Determine the (x, y) coordinate at the center of the cell enclosing the given text.  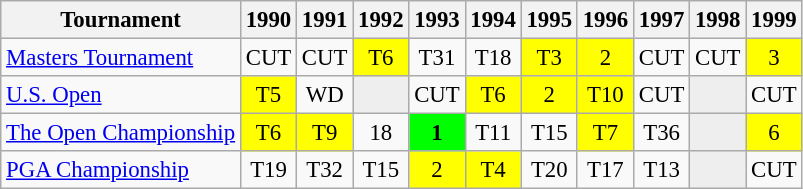
1994 (493, 20)
T7 (605, 133)
1992 (381, 20)
PGA Championship (121, 170)
T18 (493, 58)
T20 (549, 170)
T36 (661, 133)
T31 (437, 58)
Masters Tournament (121, 58)
1991 (325, 20)
The Open Championship (121, 133)
T10 (605, 95)
6 (774, 133)
3 (774, 58)
1990 (268, 20)
T19 (268, 170)
T4 (493, 170)
1999 (774, 20)
1997 (661, 20)
T13 (661, 170)
T32 (325, 170)
1 (437, 133)
WD (325, 95)
1993 (437, 20)
T5 (268, 95)
U.S. Open (121, 95)
T17 (605, 170)
1995 (549, 20)
18 (381, 133)
T3 (549, 58)
T9 (325, 133)
1998 (718, 20)
T11 (493, 133)
1996 (605, 20)
Tournament (121, 20)
